Return the [x, y] coordinate for the center point of the cell that contains the specified text.  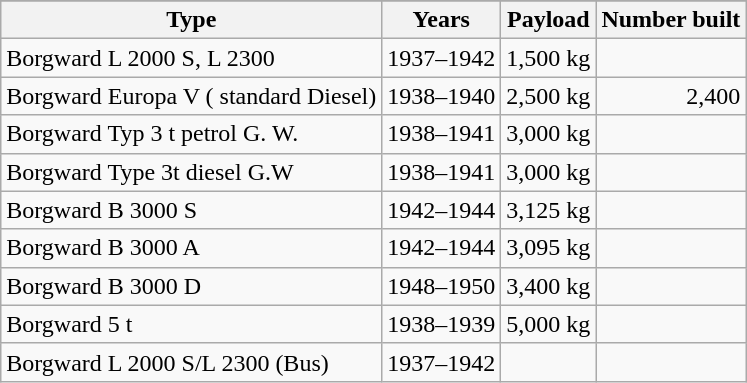
Borgward Typ 3 t petrol G. W. [192, 134]
3,400 kg [548, 286]
Payload [548, 20]
2,400 [671, 96]
Borgward Type 3t diesel G.W [192, 172]
3,125 kg [548, 210]
3,095 kg [548, 248]
Type [192, 20]
Years [442, 20]
Borgward L 2000 S, L 2300 [192, 58]
1938–1939 [442, 324]
5,000 kg [548, 324]
Borgward B 3000 A [192, 248]
Borgward 5 t [192, 324]
Number built [671, 20]
Borgward Europa V ( standard Diesel) [192, 96]
Borgward B 3000 D [192, 286]
2,500 kg [548, 96]
Borgward B 3000 S [192, 210]
1938–1940 [442, 96]
Borgward L 2000 S/L 2300 (Bus) [192, 362]
1,500 kg [548, 58]
1948–1950 [442, 286]
